Output the [x, y] coordinate of the center of the cell containing the given text.  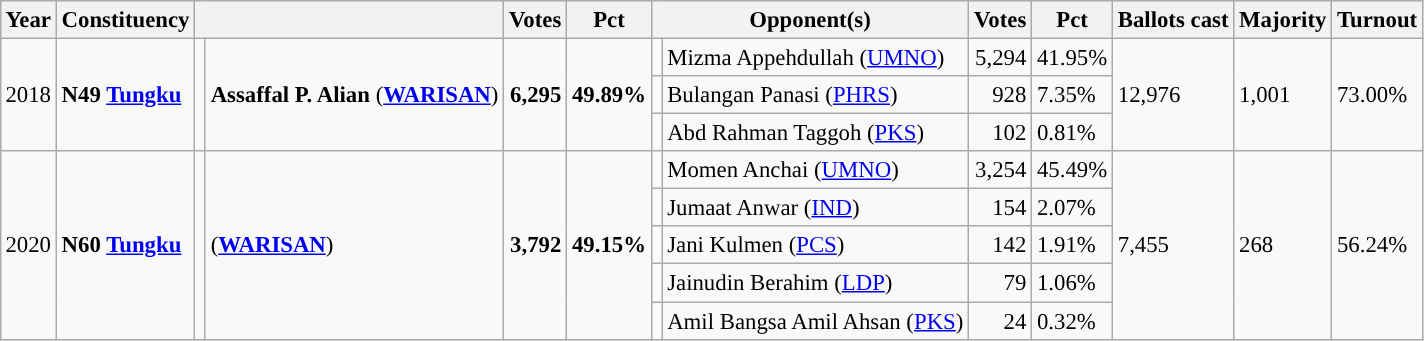
6,295 [536, 94]
Turnout [1378, 20]
N60 Tungku [125, 245]
56.24% [1378, 245]
7.35% [1072, 95]
79 [1000, 283]
Jainudin Berahim (LDP) [816, 283]
Amil Bangsa Amil Ahsan (PKS) [816, 321]
N49 Tungku [125, 94]
Mizma Appehdullah (UMNO) [816, 57]
928 [1000, 95]
24 [1000, 321]
7,455 [1172, 245]
3,792 [536, 245]
1.06% [1072, 283]
41.95% [1072, 57]
2.07% [1072, 208]
Momen Anchai (UMNO) [816, 170]
Majority [1283, 20]
3,254 [1000, 170]
0.32% [1072, 321]
Year [28, 20]
154 [1000, 208]
Jumaat Anwar (IND) [816, 208]
2018 [28, 94]
12,976 [1172, 94]
1,001 [1283, 94]
(WARISAN) [354, 245]
73.00% [1378, 94]
Ballots cast [1172, 20]
Bulangan Panasi (PHRS) [816, 95]
Opponent(s) [810, 20]
Constituency [125, 20]
49.89% [610, 94]
Assaffal P. Alian (WARISAN) [354, 94]
5,294 [1000, 57]
142 [1000, 245]
Abd Rahman Taggoh (PKS) [816, 133]
0.81% [1072, 133]
1.91% [1072, 245]
268 [1283, 245]
45.49% [1072, 170]
Jani Kulmen (PCS) [816, 245]
2020 [28, 245]
49.15% [610, 245]
102 [1000, 133]
